Determine the [X, Y] coordinate at the center of the cell enclosing the given text.  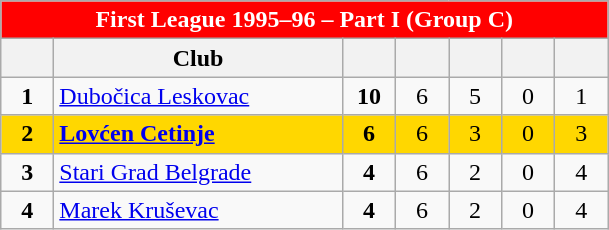
Stari Grad Belgrade [198, 172]
5 [474, 96]
Marek Kruševac [198, 210]
First League 1995–96 – Part I (Group C) [304, 20]
Dubočica Leskovac [198, 96]
Club [198, 58]
10 [368, 96]
Lovćen Cetinje [198, 134]
